Detect which cell encompasses the target text, then output its [x, y] center coordinate. 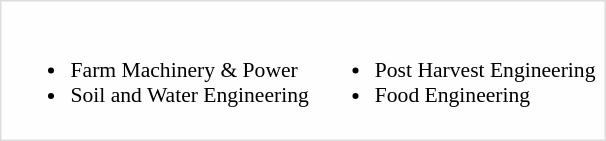
Post Harvest EngineeringFood Engineering [455, 70]
Farm Machinery & PowerSoil and Water Engineering [160, 70]
